Output the [X, Y] coordinate of the center of the cell containing the given text.  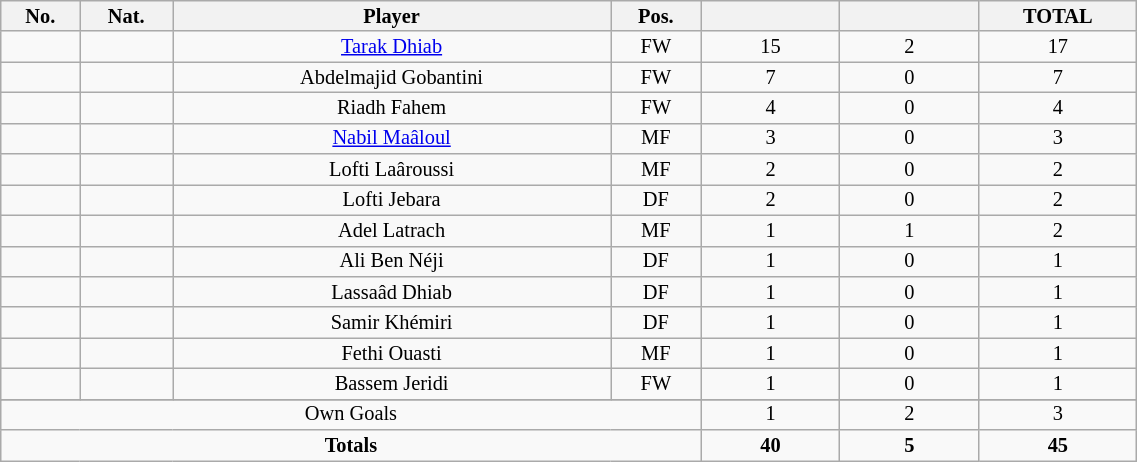
TOTAL [1058, 16]
Pos. [656, 16]
15 [770, 46]
Samir Khémiri [392, 322]
Tarak Dhiab [392, 46]
Nat. [126, 16]
Totals [351, 446]
Abdelmajid Gobantini [392, 78]
Nabil Maâloul [392, 138]
Bassem Jeridi [392, 384]
Own Goals [351, 414]
Adel Latrach [392, 230]
Player [392, 16]
Riadh Fahem [392, 108]
Ali Ben Néji [392, 262]
17 [1058, 46]
45 [1058, 446]
No. [40, 16]
Lofti Laâroussi [392, 170]
Fethi Ouasti [392, 354]
Lassaâd Dhiab [392, 292]
Lofti Jebara [392, 200]
40 [770, 446]
5 [910, 446]
